Provide the (x, y) coordinate of the cell's center where the given text is located.  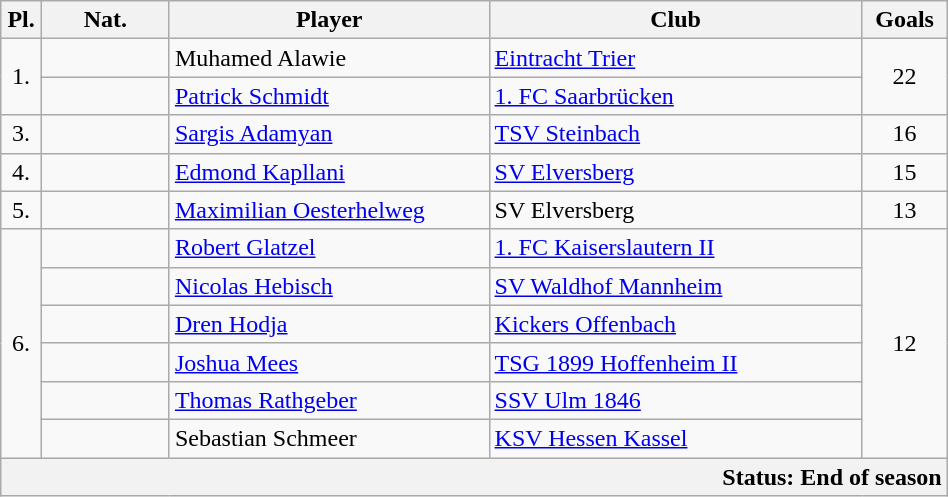
16 (904, 134)
22 (904, 77)
Muhamed Alawie (329, 58)
Goals (904, 20)
Pl. (22, 20)
13 (904, 210)
SSV Ulm 1846 (676, 400)
5. (22, 210)
1. FC Saarbrücken (676, 96)
6. (22, 343)
Sargis Adamyan (329, 134)
Eintracht Trier (676, 58)
4. (22, 172)
15 (904, 172)
Maximilian Oesterhelweg (329, 210)
3. (22, 134)
12 (904, 343)
Thomas Rathgeber (329, 400)
Patrick Schmidt (329, 96)
Status: End of season (474, 477)
Kickers Offenbach (676, 324)
Dren Hodja (329, 324)
Robert Glatzel (329, 248)
Nicolas Hebisch (329, 286)
SV Waldhof Mannheim (676, 286)
Player (329, 20)
Edmond Kapllani (329, 172)
TSV Steinbach (676, 134)
Sebastian Schmeer (329, 438)
Joshua Mees (329, 362)
1. (22, 77)
TSG 1899 Hoffenheim II (676, 362)
KSV Hessen Kassel (676, 438)
Club (676, 20)
1. FC Kaiserslautern II (676, 248)
Nat. (106, 20)
